Find where the given text appears and provide that cell's center as (X, Y) coordinate. 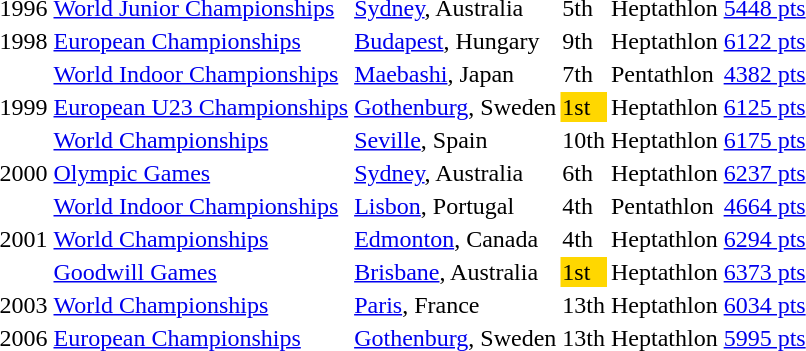
9th (584, 41)
Sydney, Australia (456, 173)
Olympic Games (201, 173)
Maebashi, Japan (456, 74)
European U23 Championships (201, 107)
Gothenburg, Sweden (456, 107)
Seville, Spain (456, 140)
13th (584, 305)
6th (584, 173)
Edmonton, Canada (456, 239)
Lisbon, Portugal (456, 206)
Paris, France (456, 305)
7th (584, 74)
Budapest, Hungary (456, 41)
European Championships (201, 41)
Goodwill Games (201, 272)
Brisbane, Australia (456, 272)
10th (584, 140)
